Determine the [X, Y] coordinate at the center of the cell enclosing the given text.  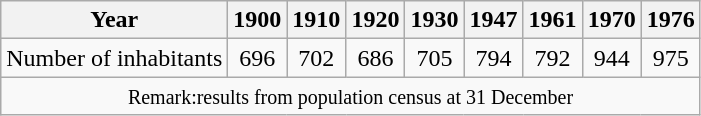
975 [670, 58]
792 [552, 58]
Year [114, 20]
1970 [612, 20]
Number of inhabitants [114, 58]
944 [612, 58]
Remark:results from population census at 31 December [351, 96]
1976 [670, 20]
702 [316, 58]
1930 [434, 20]
705 [434, 58]
1961 [552, 20]
696 [258, 58]
794 [494, 58]
1910 [316, 20]
686 [376, 58]
1947 [494, 20]
1900 [258, 20]
1920 [376, 20]
